Capture the cell that displays the provided text and extract its (X, Y) central coordinate. 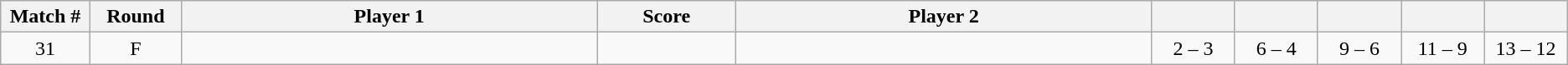
11 – 9 (1442, 48)
Score (667, 17)
Round (136, 17)
Player 1 (389, 17)
Player 2 (943, 17)
2 – 3 (1193, 48)
F (136, 48)
Match # (45, 17)
13 – 12 (1526, 48)
9 – 6 (1359, 48)
6 – 4 (1277, 48)
31 (45, 48)
